Scan for the cell matching the given text and deliver its (x, y) coordinate at center. 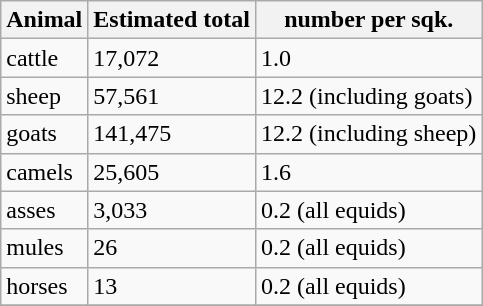
25,605 (172, 172)
141,475 (172, 134)
Animal (44, 20)
12.2 (including goats) (369, 96)
horses (44, 286)
1.6 (369, 172)
12.2 (including sheep) (369, 134)
sheep (44, 96)
Estimated total (172, 20)
3,033 (172, 210)
number per sqk. (369, 20)
asses (44, 210)
57,561 (172, 96)
mules (44, 248)
goats (44, 134)
cattle (44, 58)
17,072 (172, 58)
26 (172, 248)
13 (172, 286)
camels (44, 172)
1.0 (369, 58)
